Scan for the cell matching the given text and deliver its (X, Y) coordinate at center. 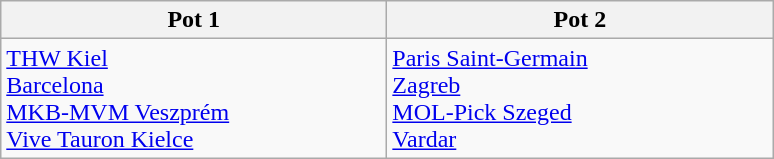
Paris Saint-Germain Zagreb MOL-Pick Szeged Vardar (580, 98)
Pot 1 (194, 20)
Pot 2 (580, 20)
THW Kiel Barcelona MKB-MVM Veszprém Vive Tauron Kielce (194, 98)
